Find where the given text appears and provide that cell's center as [x, y] coordinate. 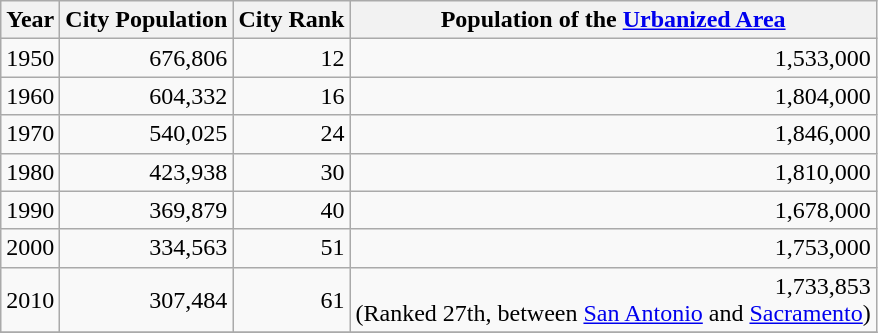
1950 [30, 58]
51 [292, 248]
16 [292, 96]
12 [292, 58]
Year [30, 20]
1,678,000 [613, 210]
1960 [30, 96]
1,733,853 (Ranked 27th, between San Antonio and Sacramento) [613, 300]
604,332 [146, 96]
1,533,000 [613, 58]
1,810,000 [613, 172]
423,938 [146, 172]
40 [292, 210]
30 [292, 172]
307,484 [146, 300]
1980 [30, 172]
540,025 [146, 134]
1970 [30, 134]
City Population [146, 20]
2000 [30, 248]
1,846,000 [613, 134]
676,806 [146, 58]
2010 [30, 300]
City Rank [292, 20]
Population of the Urbanized Area [613, 20]
369,879 [146, 210]
61 [292, 300]
334,563 [146, 248]
1,753,000 [613, 248]
24 [292, 134]
1,804,000 [613, 96]
1990 [30, 210]
